Search for the cell housing the specified text and yield its [X, Y] center coordinate. 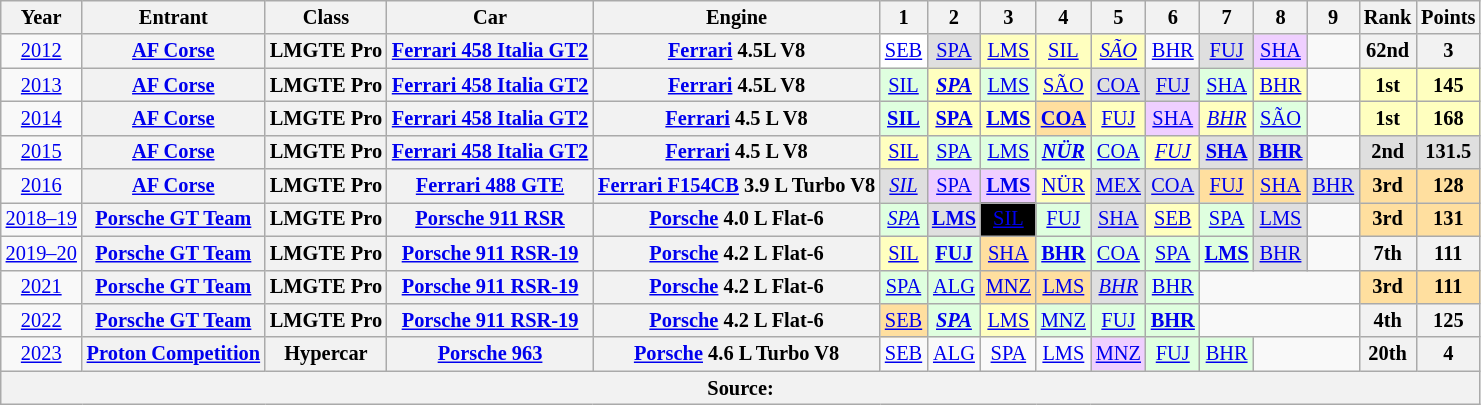
Engine [736, 17]
Ferrari 488 GTE [490, 186]
131 [1448, 219]
20th [1388, 354]
Car [490, 17]
168 [1448, 118]
8 [1281, 17]
2nd [1388, 152]
131.5 [1448, 152]
2016 [42, 186]
Class [326, 17]
Porsche 911 RSR [490, 219]
Year [42, 17]
Rank [1388, 17]
Proton Competition [174, 354]
6 [1173, 17]
Porsche 963 [490, 354]
2014 [42, 118]
2021 [42, 287]
Ferrari F154CB 3.9 L Turbo V8 [736, 186]
1 [904, 17]
2012 [42, 51]
MEX [1118, 186]
Source: [741, 388]
Entrant [174, 17]
2019–20 [42, 253]
2018–19 [42, 219]
9 [1333, 17]
2013 [42, 85]
62nd [1388, 51]
125 [1448, 320]
Porsche 4.6 L Turbo V8 [736, 354]
145 [1448, 85]
4th [1388, 320]
2022 [42, 320]
Points [1448, 17]
Hypercar [326, 354]
2015 [42, 152]
2023 [42, 354]
7th [1388, 253]
7 [1227, 17]
Porsche 4.0 L Flat-6 [736, 219]
2 [954, 17]
128 [1448, 186]
5 [1118, 17]
